Return (X, Y) of the center of cell containing provided text 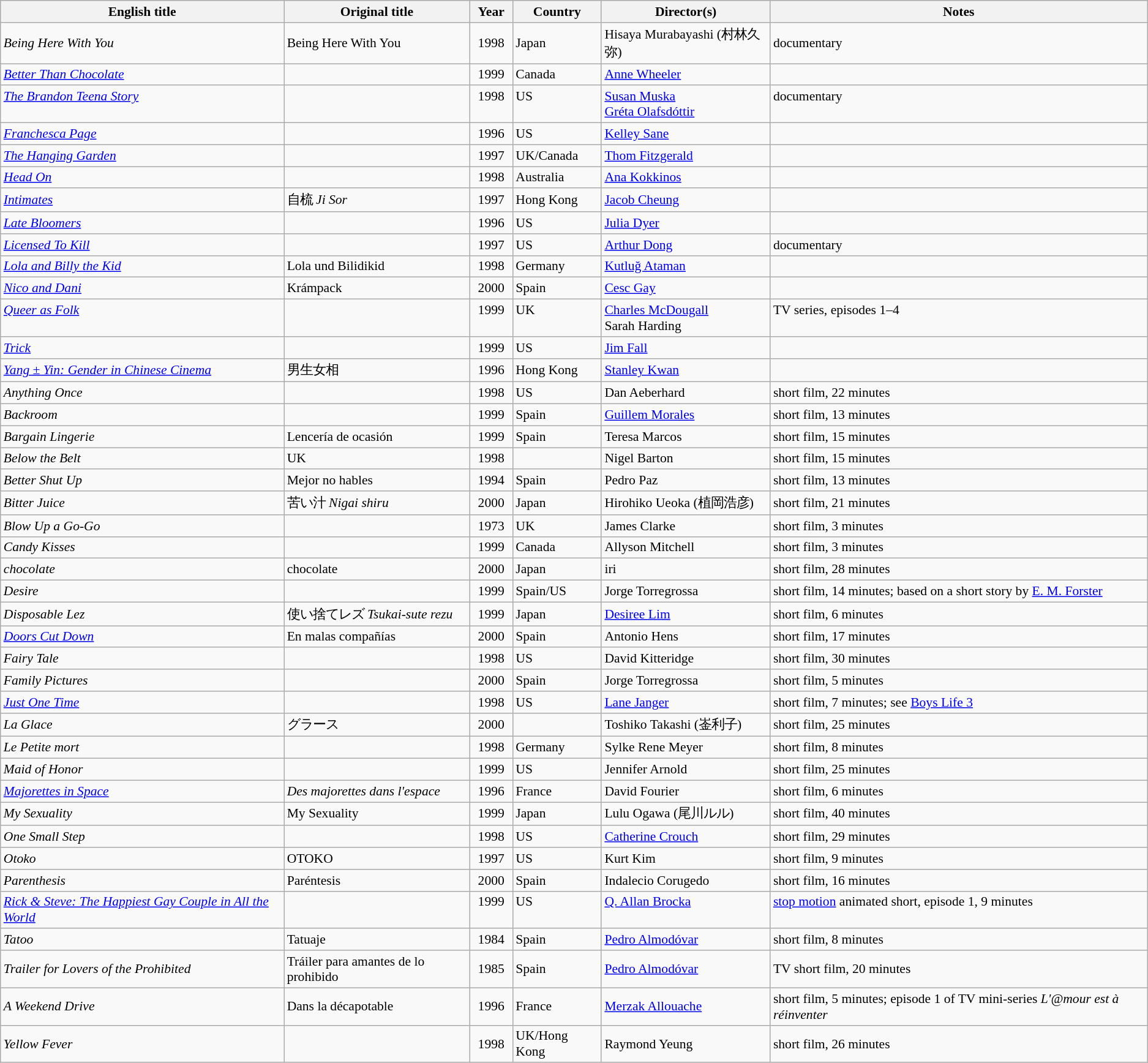
Indalecio Corugedo (686, 881)
Spain/US (557, 592)
UK/Canada (557, 156)
The Brandon Teena Story (142, 104)
苦い汁 Nigai shiru (377, 503)
short film, 14 minutes; based on a short story by E. M. Forster (959, 592)
Anne Wheeler (686, 75)
Candy Kisses (142, 547)
short film, 21 minutes (959, 503)
Sylke Rene Meyer (686, 748)
Stanley Kwan (686, 370)
Lulu Ogawa (尾川ルル) (686, 814)
Year (491, 12)
Paréntesis (377, 881)
Blow Up a Go-Go (142, 526)
short film, 16 minutes (959, 881)
Kutluğ Ataman (686, 266)
Better Than Chocolate (142, 75)
Just One Time (142, 702)
Doors Cut Down (142, 637)
Des majorettes dans l'espace (377, 791)
Backroom (142, 415)
Arthur Dong (686, 245)
short film, 22 minutes (959, 393)
Majorettes in Space (142, 791)
Hirohiko Ueoka (植岡浩彦) (686, 503)
James Clarke (686, 526)
Fairy Tale (142, 659)
Desiree Lim (686, 614)
Nico and Dani (142, 288)
Rick & Steve: The Happiest Gay Couple in All the World (142, 910)
Lola und Bilidikid (377, 266)
short film, 7 minutes; see Boys Life 3 (959, 702)
Family Pictures (142, 680)
1973 (491, 526)
The Hanging Garden (142, 156)
short film, 29 minutes (959, 837)
Hisaya Murabayashi (村林久弥) (686, 43)
Bargain Lingerie (142, 437)
Krámpack (377, 288)
Lencería de ocasión (377, 437)
Trailer for Lovers of the Prohibited (142, 969)
Lola and Billy the Kid (142, 266)
iri (686, 569)
Cesc Gay (686, 288)
Notes (959, 12)
Better Shut Up (142, 481)
Kelley Sane (686, 134)
UK/Hong Kong (557, 1043)
Director(s) (686, 12)
1994 (491, 481)
Kurt Kim (686, 858)
Late Bloomers (142, 223)
Nigel Barton (686, 459)
One Small Step (142, 837)
Trick (142, 348)
Yellow Fever (142, 1043)
Yang ± Yin: Gender in Chinese Cinema (142, 370)
Dans la décapotable (377, 1007)
Maid of Honor (142, 770)
Tráiler para amantes de lo prohibido (377, 969)
Intimates (142, 201)
Catherine Crouch (686, 837)
short film, 5 minutes; episode 1 of TV mini-series L'@mour est à réinventer (959, 1007)
1985 (491, 969)
short film, 5 minutes (959, 680)
1984 (491, 940)
short film, 17 minutes (959, 637)
short film, 40 minutes (959, 814)
Jacob Cheung (686, 201)
Jim Fall (686, 348)
Julia Dyer (686, 223)
自梳 Ji Sor (377, 201)
short film, 9 minutes (959, 858)
OTOKO (377, 858)
Antonio Hens (686, 637)
Dan Aeberhard (686, 393)
A Weekend Drive (142, 1007)
stop motion animated short, episode 1, 9 minutes (959, 910)
short film, 26 minutes (959, 1043)
男生女相 (377, 370)
Desire (142, 592)
Original title (377, 12)
Lane Janger (686, 702)
Franchesca Page (142, 134)
Queer as Folk (142, 318)
Thom Fitzgerald (686, 156)
Mejor no hables (377, 481)
Disposable Lez (142, 614)
Otoko (142, 858)
Q. Allan Brocka (686, 910)
David Fourier (686, 791)
使い捨てレズ Tsukai-sute rezu (377, 614)
Below the Belt (142, 459)
Head On (142, 178)
Le Petite mort (142, 748)
Toshiko Takashi (崟利子) (686, 725)
Anything Once (142, 393)
Country (557, 12)
David Kitteridge (686, 659)
Allyson Mitchell (686, 547)
Parenthesis (142, 881)
Licensed To Kill (142, 245)
short film, 30 minutes (959, 659)
Teresa Marcos (686, 437)
Jennifer Arnold (686, 770)
La Glace (142, 725)
Bitter Juice (142, 503)
Merzak Allouache (686, 1007)
Australia (557, 178)
Tatuaje (377, 940)
グラース (377, 725)
Tatoo (142, 940)
Pedro Paz (686, 481)
Ana Kokkinos (686, 178)
TV series, episodes 1–4 (959, 318)
Guillem Morales (686, 415)
Charles McDougall Sarah Harding (686, 318)
Susan Muska Gréta Olafsdóttir (686, 104)
En malas compañías (377, 637)
TV short film, 20 minutes (959, 969)
Raymond Yeung (686, 1043)
English title (142, 12)
short film, 28 minutes (959, 569)
